Locate the cell with the specified text and output its (x, y) center coordinate. 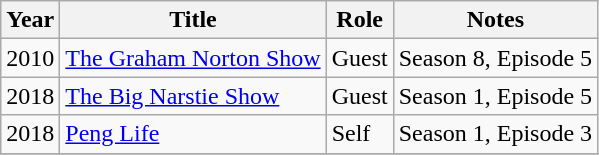
Year (30, 20)
Peng Life (193, 134)
The Graham Norton Show (193, 58)
2010 (30, 58)
Notes (495, 20)
Season 1, Episode 3 (495, 134)
Role (360, 20)
The Big Narstie Show (193, 96)
Self (360, 134)
Season 8, Episode 5 (495, 58)
Season 1, Episode 5 (495, 96)
Title (193, 20)
